Output the (x, y) coordinate of the center of the cell containing the given text.  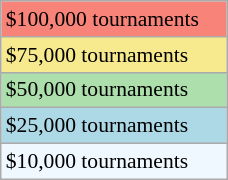
$50,000 tournaments (114, 90)
$25,000 tournaments (114, 126)
$75,000 tournaments (114, 55)
$10,000 tournaments (114, 162)
$100,000 tournaments (114, 19)
